Extract the (x, y) coordinate from the center of the cell holding the provided text.  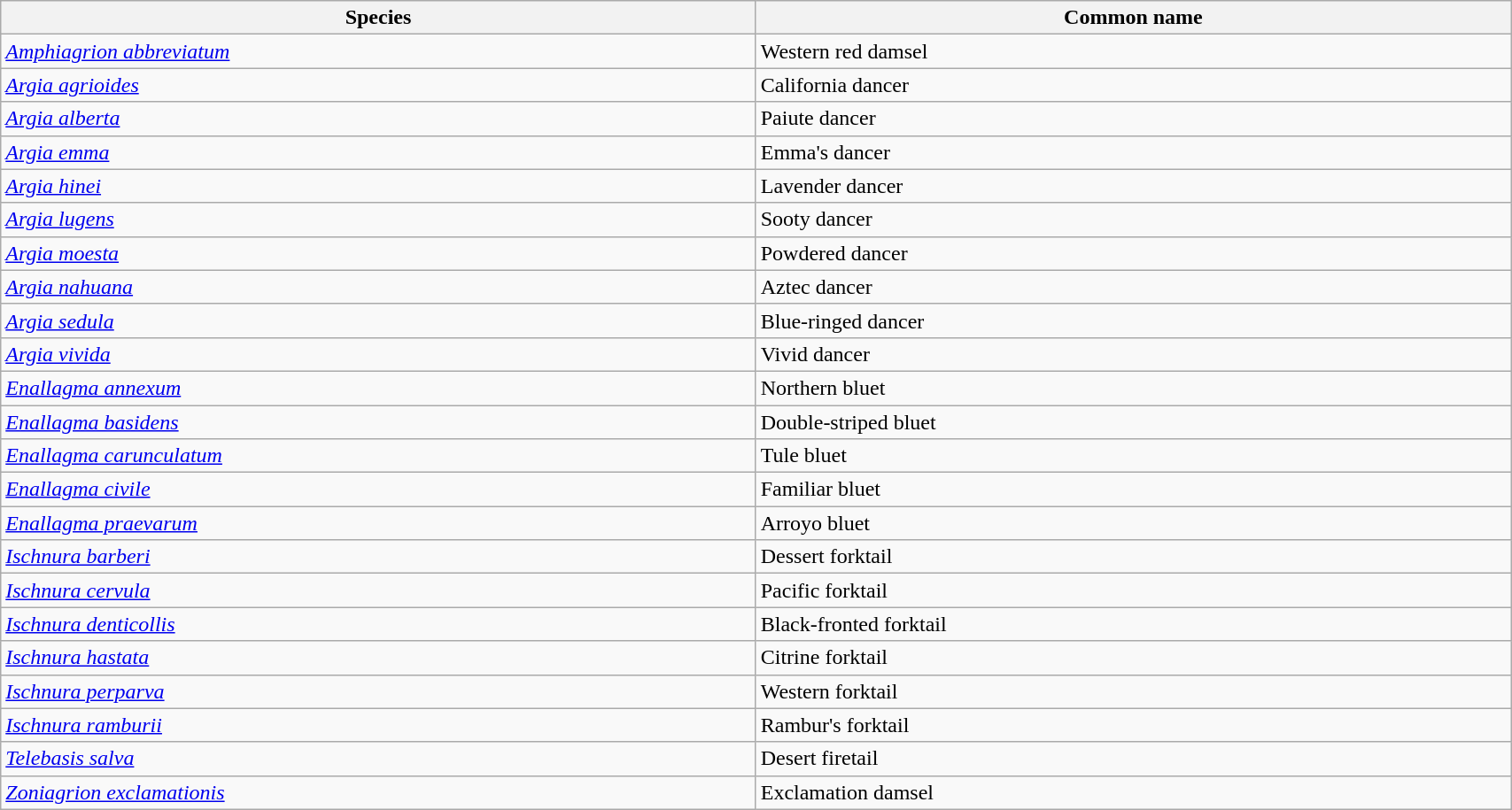
Sooty dancer (1133, 220)
Northern bluet (1133, 388)
Enallagma praevarum (378, 523)
Rambur's forktail (1133, 725)
Argia vivida (378, 354)
Desert firetail (1133, 759)
Ischnura hastata (378, 658)
Enallagma annexum (378, 388)
Western forktail (1133, 691)
Argia sedula (378, 320)
Species (378, 18)
Zoniagrion exclamationis (378, 792)
Arroyo bluet (1133, 523)
Argia lugens (378, 220)
Double-striped bluet (1133, 422)
Enallagma carunculatum (378, 456)
Paiute dancer (1133, 119)
Pacific forktail (1133, 590)
Argia hinei (378, 186)
Ischnura barberi (378, 557)
Powdered dancer (1133, 253)
Western red damsel (1133, 51)
Ischnura perparva (378, 691)
Argia nahuana (378, 287)
Exclamation damsel (1133, 792)
Telebasis salva (378, 759)
Argia alberta (378, 119)
Amphiagrion abbreviatum (378, 51)
Ischnura ramburii (378, 725)
Ischnura cervula (378, 590)
Ischnura denticollis (378, 624)
Tule bluet (1133, 456)
Black-fronted forktail (1133, 624)
Enallagma basidens (378, 422)
Argia emma (378, 152)
Dessert forktail (1133, 557)
Familiar bluet (1133, 490)
California dancer (1133, 85)
Argia moesta (378, 253)
Blue-ringed dancer (1133, 320)
Argia agrioides (378, 85)
Aztec dancer (1133, 287)
Vivid dancer (1133, 354)
Enallagma civile (378, 490)
Lavender dancer (1133, 186)
Citrine forktail (1133, 658)
Common name (1133, 18)
Emma's dancer (1133, 152)
